Detect which cell encompasses the target text, then output its (x, y) center coordinate. 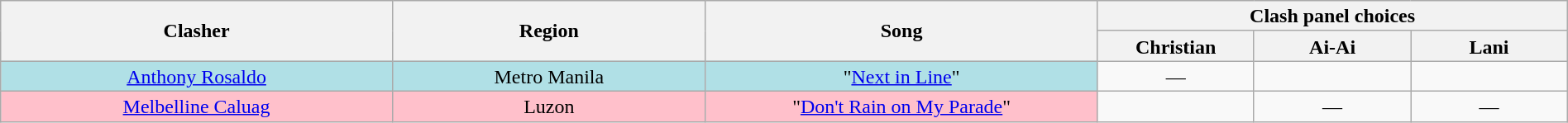
Luzon (549, 106)
Christian (1176, 46)
"Don't Rain on My Parade" (901, 106)
Ai-Ai (1331, 46)
Song (901, 31)
Melbelline Caluag (197, 106)
Clash panel choices (1332, 17)
Metro Manila (549, 76)
Region (549, 31)
"Next in Line" (901, 76)
Clasher (197, 31)
Anthony Rosaldo (197, 76)
Lani (1489, 46)
